Search for the cell housing the specified text and yield its (x, y) center coordinate. 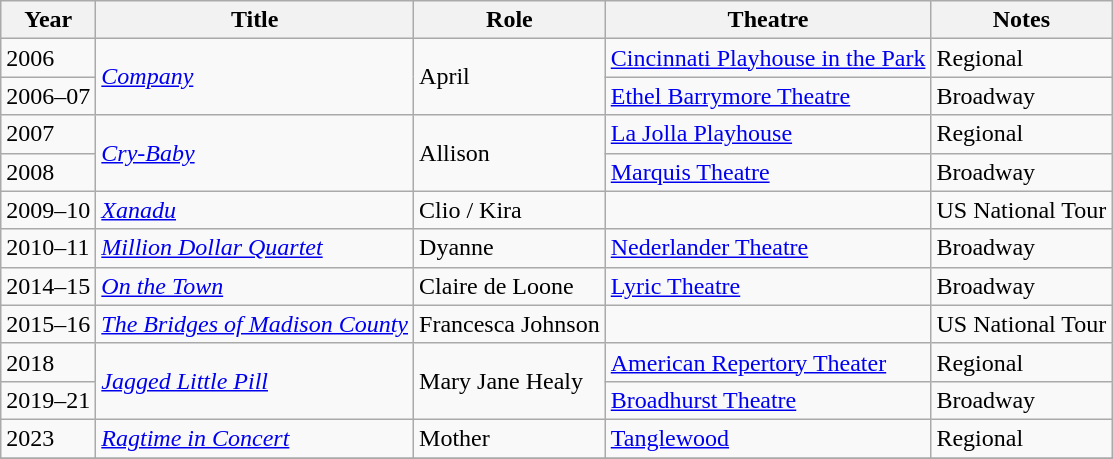
Year (48, 20)
Cincinnati Playhouse in the Park (768, 58)
Lyric Theatre (768, 286)
Mary Jane Healy (510, 381)
Role (510, 20)
2008 (48, 172)
On the Town (255, 286)
Francesca Johnson (510, 324)
Dyanne (510, 248)
2018 (48, 362)
Cry-Baby (255, 153)
Million Dollar Quartet (255, 248)
Tanglewood (768, 438)
Company (255, 77)
Broadhurst Theatre (768, 400)
2009–10 (48, 210)
Clio / Kira (510, 210)
2014–15 (48, 286)
Marquis Theatre (768, 172)
American Repertory Theater (768, 362)
Jagged Little Pill (255, 381)
2007 (48, 134)
The Bridges of Madison County (255, 324)
Title (255, 20)
Xanadu (255, 210)
Nederlander Theatre (768, 248)
Claire de Loone (510, 286)
2006–07 (48, 96)
Theatre (768, 20)
Ragtime in Concert (255, 438)
La Jolla Playhouse (768, 134)
Notes (1022, 20)
Mother (510, 438)
2019–21 (48, 400)
2006 (48, 58)
2010–11 (48, 248)
Ethel Barrymore Theatre (768, 96)
2015–16 (48, 324)
2023 (48, 438)
April (510, 77)
Allison (510, 153)
